Extract the [X, Y] coordinate from the center of the cell holding the provided text.  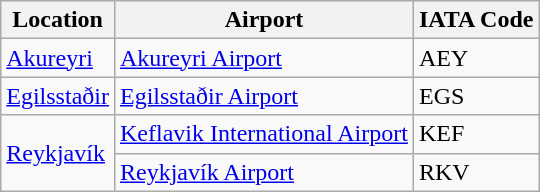
KEF [476, 134]
Egilsstaðir Airport [264, 96]
EGS [476, 96]
Keflavik International Airport [264, 134]
Reykjavík Airport [264, 172]
Egilsstaðir [58, 96]
Reykjavík [58, 153]
AEY [476, 58]
Akureyri Airport [264, 58]
Airport [264, 20]
Location [58, 20]
RKV [476, 172]
IATA Code [476, 20]
Akureyri [58, 58]
